Search for the cell housing the specified text and yield its (X, Y) center coordinate. 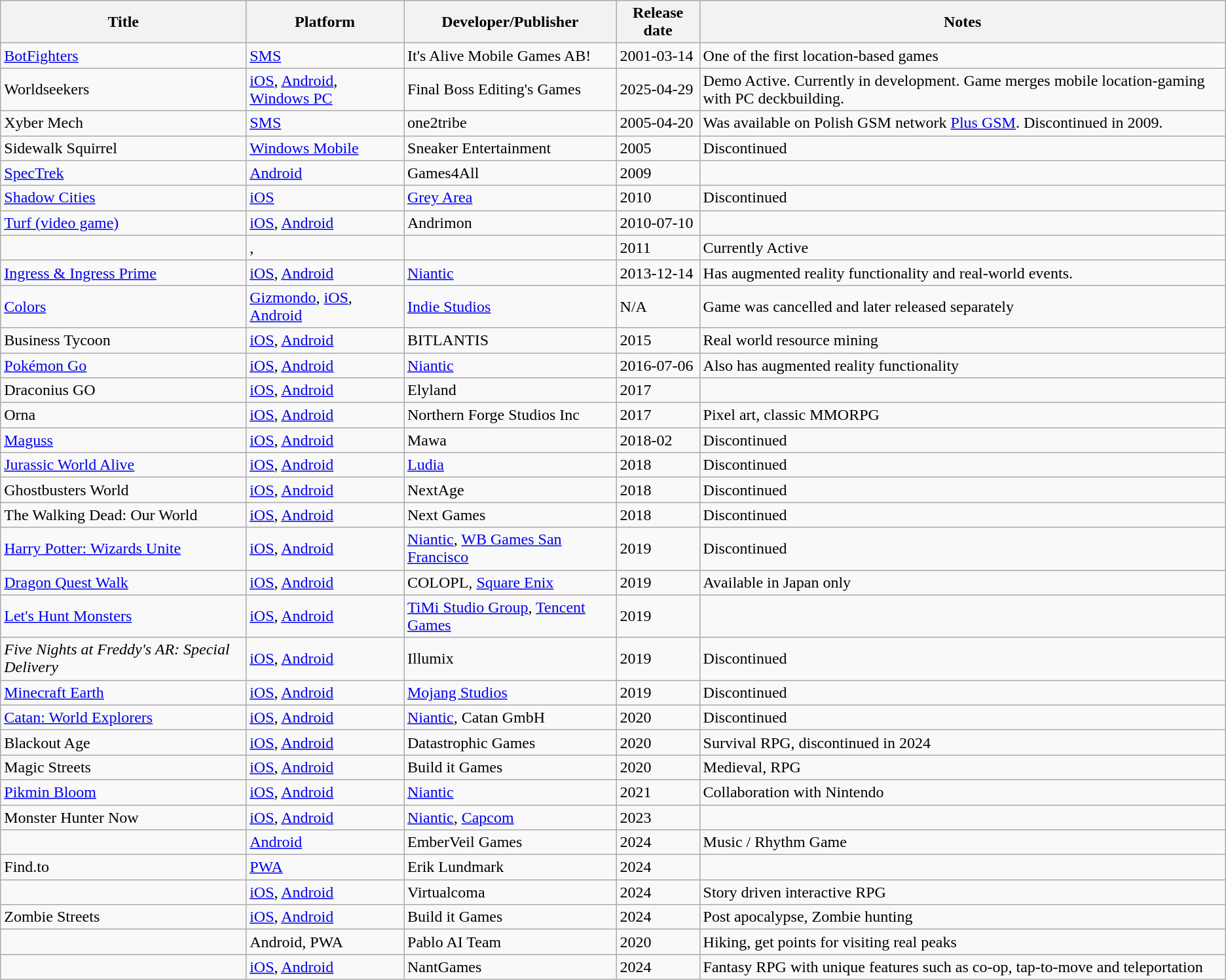
Pikmin Bloom (123, 792)
Hiking, get points for visiting real peaks (963, 942)
Title (123, 22)
2013-12-14 (658, 273)
Pokémon Go (123, 365)
Sidewalk Squirrel (123, 148)
iOS (325, 198)
Ludia (510, 465)
Datastrophic Games (510, 742)
Niantic, Capcom (510, 817)
BITLANTIS (510, 340)
Elyland (510, 390)
Medieval, RPG (963, 767)
, (325, 248)
Music / Rhythm Game (963, 842)
Grey Area (510, 198)
iOS, Android, Windows PC (325, 89)
Niantic, Catan GmbH (510, 717)
NantGames (510, 967)
2005 (658, 148)
Ghostbusters World (123, 490)
Andrimon (510, 223)
Magic Streets (123, 767)
2005-04-20 (658, 123)
Catan: World Explorers (123, 717)
2021 (658, 792)
Demo Active. Currently in development. Game merges mobile location-gaming with PC deckbuilding. (963, 89)
Survival RPG, discontinued in 2024 (963, 742)
2010-07-10 (658, 223)
Has augmented reality functionality and real-world events. (963, 273)
Also has augmented reality functionality (963, 365)
Windows Mobile (325, 148)
Xyber Mech (123, 123)
2015 (658, 340)
Shadow Cities (123, 198)
Available in Japan only (963, 582)
2001-03-14 (658, 56)
Sneaker Entertainment (510, 148)
Monster Hunter Now (123, 817)
Five Nights at Freddy's AR: Special Delivery (123, 659)
Android, PWA (325, 942)
2023 (658, 817)
Draconius GO (123, 390)
Worldseekers (123, 89)
Pixel art, classic MMORPG (963, 415)
Notes (963, 22)
EmberVeil Games (510, 842)
Currently Active (963, 248)
Let's Hunt Monsters (123, 616)
Niantic, WB Games San Francisco (510, 549)
COLOPL, Square Enix (510, 582)
Final Boss Editing's Games (510, 89)
Developer/Publisher (510, 22)
Gizmondo, iOS, Android (325, 307)
Games4All (510, 173)
Game was cancelled and later released separately (963, 307)
Erik Lundmark (510, 867)
Virtualcoma (510, 892)
Business Tycoon (123, 340)
Find.to (123, 867)
2009 (658, 173)
Mawa (510, 440)
Mojang Studios (510, 692)
One of the first location-based games (963, 56)
Harry Potter: Wizards Unite (123, 549)
Fantasy RPG with unique features such as co-op, tap-to-move and teleportation (963, 967)
Post apocalypse, Zombie hunting (963, 917)
Collaboration with Nintendo (963, 792)
Orna (123, 415)
Northern Forge Studios Inc (510, 415)
Indie Studios (510, 307)
NextAge (510, 490)
Maguss (123, 440)
Was available on Polish GSM network Plus GSM. Discontinued in 2009. (963, 123)
Platform (325, 22)
Blackout Age (123, 742)
2016-07-06 (658, 365)
2025-04-29 (658, 89)
Minecraft Earth (123, 692)
Dragon Quest Walk (123, 582)
Ingress & Ingress Prime (123, 273)
one2tribe (510, 123)
BotFighters (123, 56)
Zombie Streets (123, 917)
It's Alive Mobile Games AB! (510, 56)
PWA (325, 867)
Pablo AI Team (510, 942)
N/A (658, 307)
Story driven interactive RPG (963, 892)
Release date (658, 22)
2010 (658, 198)
Turf (video game) (123, 223)
TiMi Studio Group, Tencent Games (510, 616)
Illumix (510, 659)
Next Games (510, 515)
2018-02 (658, 440)
Colors (123, 307)
Real world resource mining (963, 340)
The Walking Dead: Our World (123, 515)
SpecTrek (123, 173)
Jurassic World Alive (123, 465)
2011 (658, 248)
